Search for the cell housing the specified text and yield its (X, Y) center coordinate. 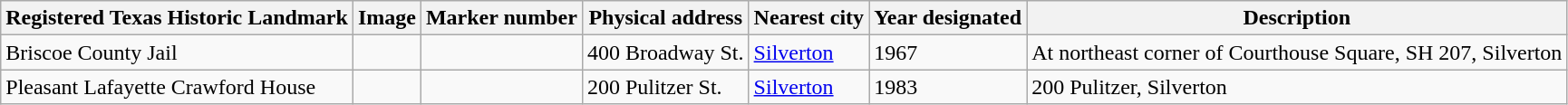
400 Broadway St. (665, 52)
Year designated (948, 18)
Marker number (501, 18)
Registered Texas Historic Landmark (178, 18)
Briscoe County Jail (178, 52)
Pleasant Lafayette Crawford House (178, 87)
At northeast corner of Courthouse Square, SH 207, Silverton (1297, 52)
1983 (948, 87)
Physical address (665, 18)
200 Pulitzer St. (665, 87)
Image (386, 18)
1967 (948, 52)
200 Pulitzer, Silverton (1297, 87)
Description (1297, 18)
Nearest city (808, 18)
